Return [X, Y] of the center of cell containing provided text 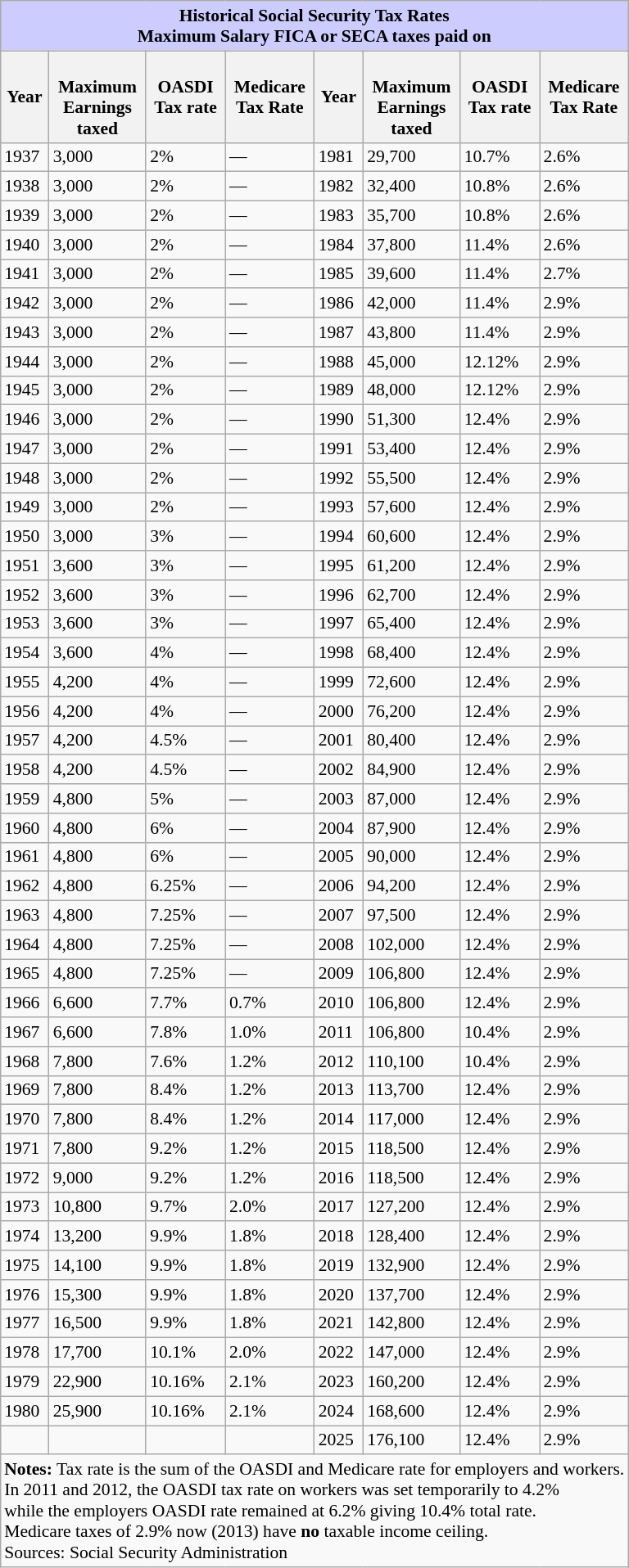
2002 [339, 769]
1962 [25, 886]
6.25% [185, 886]
2016 [339, 1178]
1973 [25, 1206]
1953 [25, 624]
16,500 [97, 1323]
1937 [25, 157]
68,400 [411, 653]
9,000 [97, 1178]
76,200 [411, 711]
137,700 [411, 1294]
60,600 [411, 536]
1988 [339, 361]
147,000 [411, 1353]
2011 [339, 1032]
2013 [339, 1090]
42,000 [411, 303]
5% [185, 799]
2015 [339, 1148]
0.7% [270, 1003]
113,700 [411, 1090]
1995 [339, 565]
2000 [339, 711]
1981 [339, 157]
7.7% [185, 1003]
1996 [339, 594]
1968 [25, 1061]
2018 [339, 1236]
2022 [339, 1353]
1941 [25, 273]
128,400 [411, 1236]
1946 [25, 420]
94,200 [411, 886]
1999 [339, 682]
1982 [339, 187]
1960 [25, 827]
1944 [25, 361]
1958 [25, 769]
1949 [25, 507]
97,500 [411, 915]
2025 [339, 1440]
1950 [25, 536]
2005 [339, 857]
84,900 [411, 769]
1997 [339, 624]
2006 [339, 886]
2023 [339, 1381]
1977 [25, 1323]
2008 [339, 944]
65,400 [411, 624]
1978 [25, 1353]
29,700 [411, 157]
1991 [339, 448]
1964 [25, 944]
1957 [25, 740]
9.7% [185, 1206]
1955 [25, 682]
62,700 [411, 594]
1979 [25, 1381]
32,400 [411, 187]
127,200 [411, 1206]
2024 [339, 1411]
2019 [339, 1265]
1974 [25, 1236]
132,900 [411, 1265]
1970 [25, 1120]
2012 [339, 1061]
90,000 [411, 857]
13,200 [97, 1236]
1975 [25, 1265]
1956 [25, 711]
1942 [25, 303]
1965 [25, 974]
176,100 [411, 1440]
1992 [339, 478]
2014 [339, 1120]
1971 [25, 1148]
2003 [339, 799]
1980 [25, 1411]
87,000 [411, 799]
1993 [339, 507]
2004 [339, 827]
1967 [25, 1032]
15,300 [97, 1294]
1945 [25, 390]
55,500 [411, 478]
14,100 [97, 1265]
35,700 [411, 215]
1948 [25, 478]
1966 [25, 1003]
1989 [339, 390]
25,900 [97, 1411]
1952 [25, 594]
1951 [25, 565]
1985 [339, 273]
2021 [339, 1323]
1994 [339, 536]
37,800 [411, 245]
61,200 [411, 565]
10,800 [97, 1206]
10.1% [185, 1353]
2.7% [585, 273]
Historical Social Security Tax RatesMaximum Salary FICA or SECA taxes paid on [314, 26]
1963 [25, 915]
2001 [339, 740]
7.8% [185, 1032]
1947 [25, 448]
2009 [339, 974]
160,200 [411, 1381]
7.6% [185, 1061]
2010 [339, 1003]
72,600 [411, 682]
117,000 [411, 1120]
142,800 [411, 1323]
1938 [25, 187]
1943 [25, 332]
102,000 [411, 944]
168,600 [411, 1411]
43,800 [411, 332]
1983 [339, 215]
1990 [339, 420]
17,700 [97, 1353]
1987 [339, 332]
57,600 [411, 507]
87,900 [411, 827]
2017 [339, 1206]
39,600 [411, 273]
80,400 [411, 740]
1986 [339, 303]
48,000 [411, 390]
1998 [339, 653]
1984 [339, 245]
1972 [25, 1178]
53,400 [411, 448]
1954 [25, 653]
110,100 [411, 1061]
2020 [339, 1294]
22,900 [97, 1381]
1969 [25, 1090]
10.7% [500, 157]
1961 [25, 857]
2007 [339, 915]
45,000 [411, 361]
1939 [25, 215]
51,300 [411, 420]
1959 [25, 799]
1976 [25, 1294]
1.0% [270, 1032]
1940 [25, 245]
